Pinpoint the cell where the given text exists, returning its [x, y] midpoint coordinate. 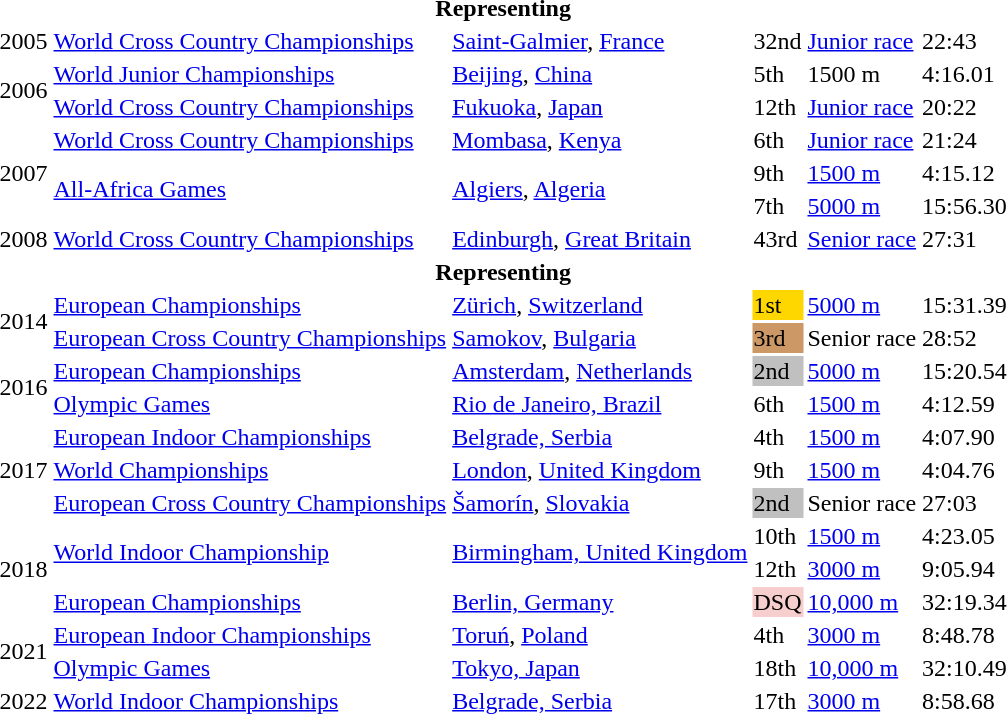
Rio de Janeiro, Brazil [600, 404]
DSQ [778, 602]
Belgrade, Serbia [600, 437]
Edinburgh, Great Britain [600, 239]
Amsterdam, Netherlands [600, 371]
Saint-Galmier, France [600, 41]
10th [778, 536]
Fukuoka, Japan [600, 107]
World Indoor Championship [250, 552]
Beijing, China [600, 74]
7th [778, 206]
World Junior Championships [250, 74]
5th [778, 74]
32nd [778, 41]
Zürich, Switzerland [600, 305]
All-Africa Games [250, 190]
Berlin, Germany [600, 602]
Šamorín, Slovakia [600, 503]
Mombasa, Kenya [600, 140]
World Championships [250, 470]
Birmingham, United Kingdom [600, 552]
3rd [778, 338]
Toruń, Poland [600, 635]
43rd [778, 239]
1st [778, 305]
London, United Kingdom [600, 470]
Tokyo, Japan [600, 668]
18th [778, 668]
Samokov, Bulgaria [600, 338]
Algiers, Algeria [600, 190]
